For the text-containing cell, return its midpoint in [X, Y] coordinate format. 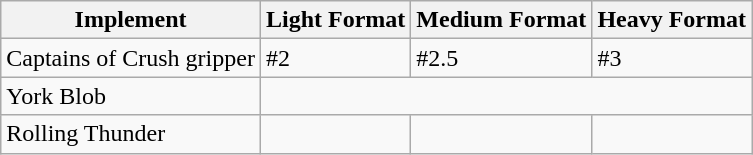
York Blob [131, 96]
#2 [335, 58]
Medium Format [502, 20]
#2.5 [502, 58]
#3 [672, 58]
Rolling Thunder [131, 134]
Light Format [335, 20]
Implement [131, 20]
Heavy Format [672, 20]
Captains of Crush gripper [131, 58]
